Return (x, y) of the center of cell containing provided text 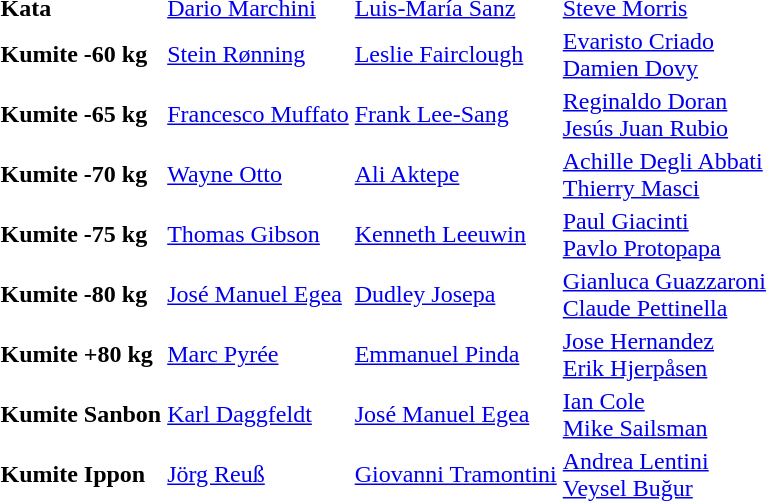
Kenneth Leeuwin (456, 234)
Francesco Muffato (258, 114)
Stein Rønning (258, 54)
Wayne Otto (258, 174)
Karl Daggfeldt (258, 414)
Emmanuel Pinda (456, 354)
Ali Aktepe (456, 174)
Thomas Gibson (258, 234)
Marc Pyrée (258, 354)
Frank Lee-Sang (456, 114)
Dudley Josepa (456, 294)
Leslie Fairclough (456, 54)
